Pinpoint the cell where the given text exists, returning its (X, Y) midpoint coordinate. 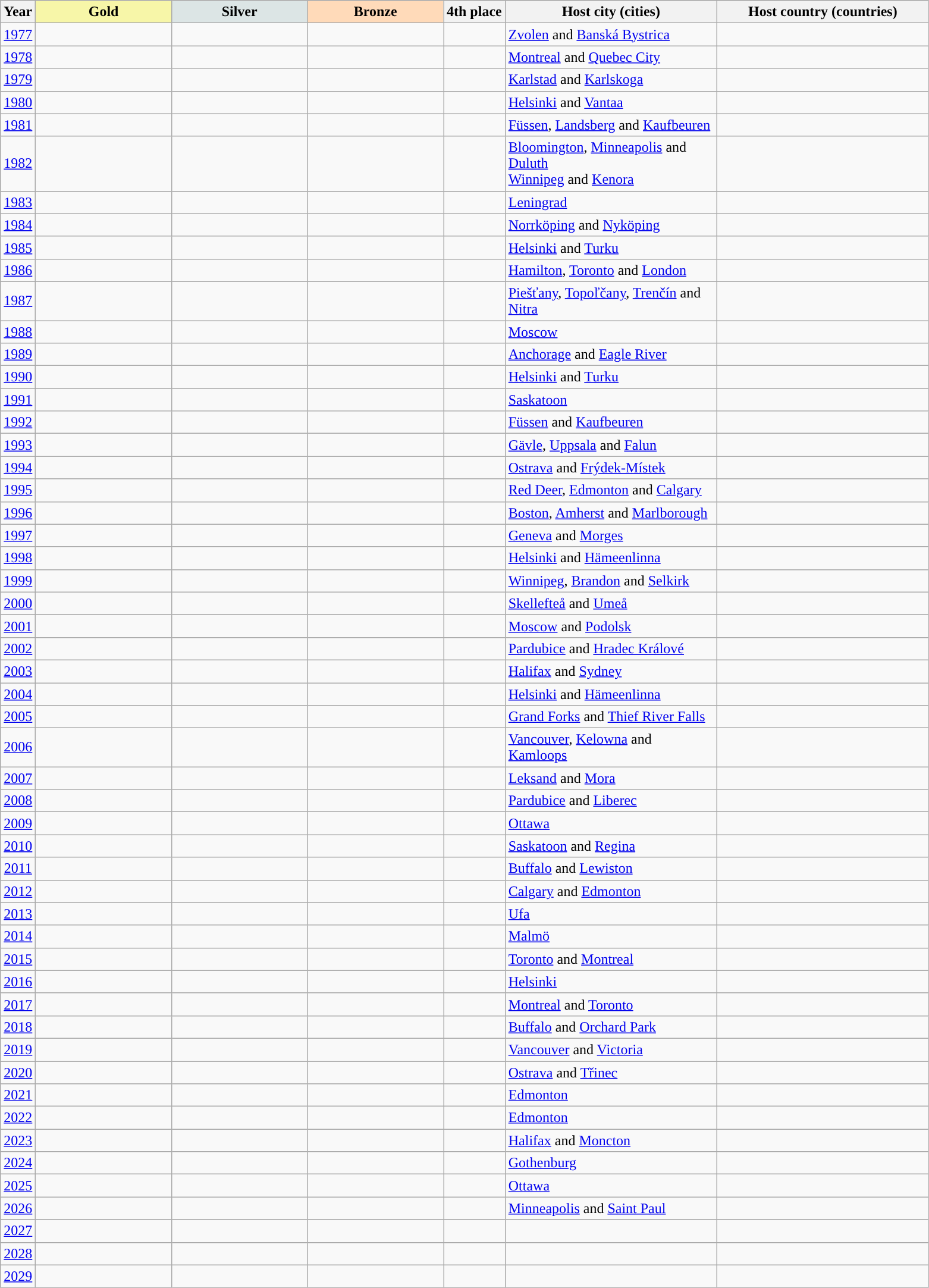
1982 (18, 164)
2002 (18, 648)
Bloomington, Minneapolis and DuluthWinnipeg and Kenora (611, 164)
2029 (18, 1276)
Gold (103, 12)
Vancouver, Kelowna and Kamloops (611, 747)
1990 (18, 377)
Gothenburg (611, 1163)
2013 (18, 914)
Silver (239, 12)
1981 (18, 125)
Saskatoon and Regina (611, 846)
Pardubice and Liberec (611, 801)
2020 (18, 1073)
1998 (18, 558)
Winnipeg, Brandon and Selkirk (611, 581)
2010 (18, 846)
Helsinki (611, 982)
2001 (18, 626)
1980 (18, 102)
2019 (18, 1049)
Buffalo and Orchard Park (611, 1027)
1999 (18, 581)
Füssen and Kaufbeuren (611, 422)
1995 (18, 490)
2000 (18, 603)
4th place (475, 12)
Skellefteå and Umeå (611, 603)
Ostrava and Frýdek-Místek (611, 468)
Montreal and Toronto (611, 1004)
1989 (18, 355)
Ufa (611, 914)
Leningrad (611, 202)
1991 (18, 400)
2005 (18, 717)
2015 (18, 959)
1979 (18, 80)
Red Deer, Edmonton and Calgary (611, 490)
Helsinki and Vantaa (611, 102)
Vancouver and Victoria (611, 1049)
2016 (18, 982)
2007 (18, 778)
2004 (18, 694)
1996 (18, 513)
Leksand and Mora (611, 778)
Buffalo and Lewiston (611, 869)
Ostrava and Třinec (611, 1073)
1984 (18, 225)
Moscow and Podolsk (611, 626)
1986 (18, 270)
Toronto and Montreal (611, 959)
Norrköping and Nyköping (611, 225)
Gävle, Uppsala and Falun (611, 445)
Calgary and Edmonton (611, 891)
Boston, Amherst and Marlborough (611, 513)
Host country (countries) (823, 12)
Füssen, Landsberg and Kaufbeuren (611, 125)
1983 (18, 202)
Host city (cities) (611, 12)
1994 (18, 468)
1987 (18, 301)
2014 (18, 936)
2003 (18, 671)
Anchorage and Eagle River (611, 355)
2025 (18, 1186)
1993 (18, 445)
2023 (18, 1140)
2028 (18, 1253)
2022 (18, 1118)
2012 (18, 891)
Halifax and Sydney (611, 671)
1985 (18, 247)
Piešťany, Topoľčany, Trenčín and Nitra (611, 301)
Grand Forks and Thief River Falls (611, 717)
Karlstad and Karlskoga (611, 80)
Montreal and Quebec City (611, 57)
Moscow (611, 331)
Minneapolis and Saint Paul (611, 1208)
Zvolen and Banská Bystrica (611, 35)
2021 (18, 1095)
Malmö (611, 936)
1992 (18, 422)
Year (18, 12)
2018 (18, 1027)
2008 (18, 801)
Pardubice and Hradec Králové (611, 648)
1988 (18, 331)
2024 (18, 1163)
2017 (18, 1004)
Halifax and Moncton (611, 1140)
Saskatoon (611, 400)
Bronze (376, 12)
2027 (18, 1231)
1978 (18, 57)
2026 (18, 1208)
Geneva and Morges (611, 535)
2009 (18, 823)
2006 (18, 747)
1977 (18, 35)
1997 (18, 535)
Hamilton, Toronto and London (611, 270)
2011 (18, 869)
